Return [x, y] of the center of cell containing provided text 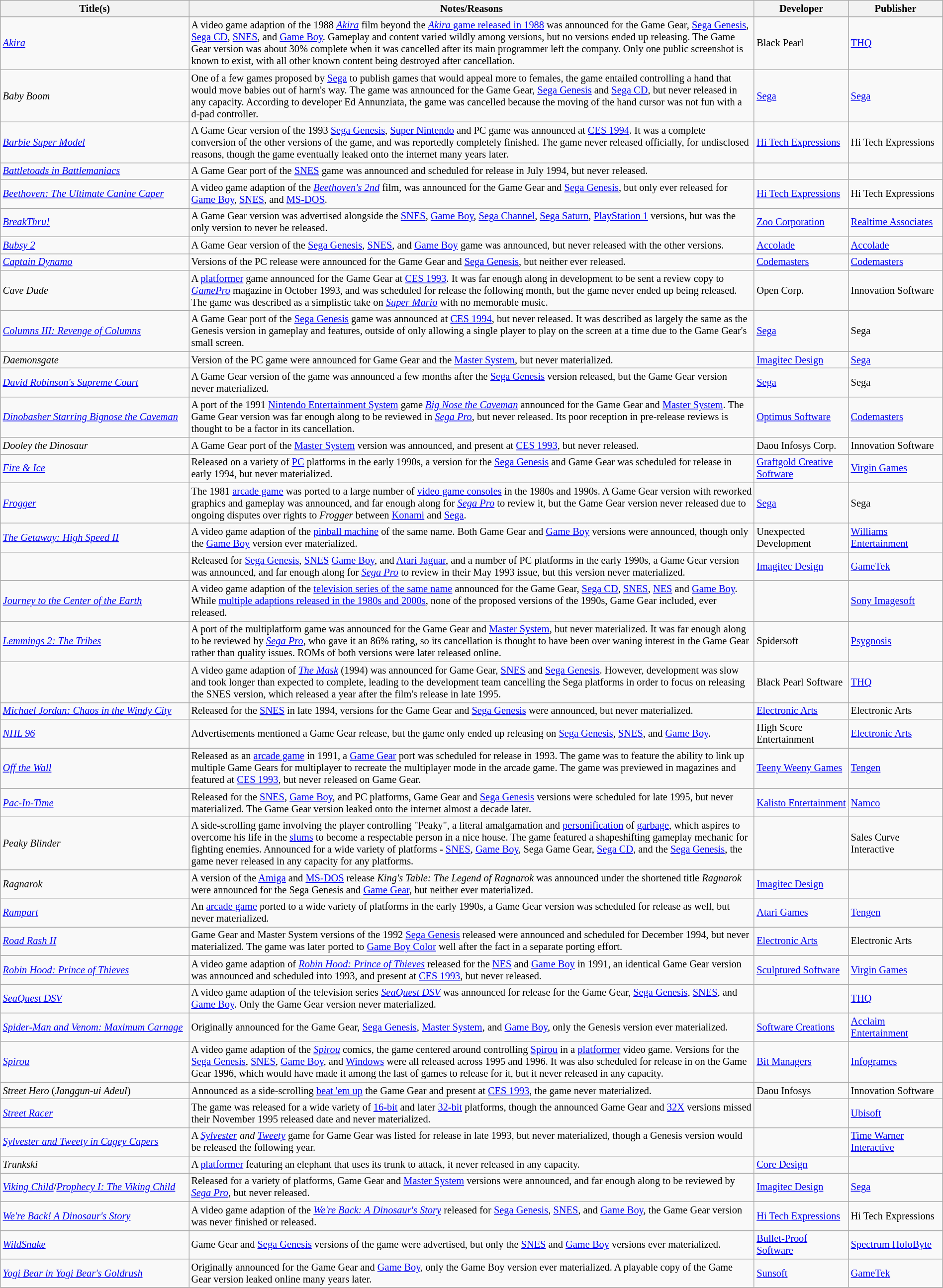
Williams Entertainment [895, 537]
Versions of the PC release were announced for the Game Gear and Sega Genesis, but neither ever released. [471, 262]
A Game Gear version of the Sega Genesis, SNES, and Game Boy game was announced, but never released with the other versions. [471, 245]
Spectrum HoloByte [895, 1245]
Version of the PC game were announced for Game Gear and the Master System, but never materialized. [471, 360]
Sales Curve Interactive [895, 843]
A Game Gear version of the game was announced a few months after the Sega Genesis version released, but the Game Gear version never materialized. [471, 382]
Time Warner Interactive [895, 1142]
Sunsoft [801, 1273]
The Getaway: High Speed II [94, 537]
Announced as a side-scrolling beat 'em up the Game Gear and present at CES 1993, the game never materialized. [471, 1091]
Advertisements mentioned a Game Gear release, but the game only ended up releasing on Sega Genesis, SNES, and Game Boy. [471, 733]
Ragnarok [94, 884]
Teeny Weeny Games [801, 768]
Captain Dynamo [94, 262]
Robin Hood: Prince of Thieves [94, 970]
Akira [94, 43]
Daemonsgate [94, 360]
Barbie Super Model [94, 142]
We're Back! A Dinosaur's Story [94, 1216]
Bit Managers [801, 1062]
Lemmings 2: The Tribes [94, 641]
Black Pearl Software [801, 682]
Daou Infosys [801, 1091]
Spidersoft [801, 641]
Rampart [94, 913]
Street Racer [94, 1113]
Black Pearl [801, 43]
Columns III: Revenge of Columns [94, 331]
Infogrames [895, 1062]
Trunkski [94, 1165]
Yogi Bear in Yogi Bear's Goldrush [94, 1273]
Originally announced for the Game Gear, Sega Genesis, Master System, and Game Boy, only the Genesis version ever materialized. [471, 1027]
Unexpected Development [801, 537]
Acclaim Entertainment [895, 1027]
Baby Boom [94, 96]
Bullet-Proof Software [801, 1245]
Spirou [94, 1062]
Off the Wall [94, 768]
A Game Gear port of the Master System version was announced, and present at CES 1993, but never released. [471, 446]
Core Design [801, 1165]
Road Rash II [94, 941]
Developer [801, 8]
Game Gear and Sega Genesis versions of the game were advertised, but only the SNES and Game Boy versions ever materialized. [471, 1245]
David Robinson's Supreme Court [94, 382]
Viking Child/Prophecy I: The Viking Child [94, 1187]
Realtime Associates [895, 222]
Optimus Software [801, 417]
Atari Games [801, 913]
Street Hero (Janggun-ui Adeul) [94, 1091]
Sony Imagesoft [895, 601]
Psygnosis [895, 641]
Cave Dude [94, 290]
High Score Entertainment [801, 733]
Pac-In-Time [94, 803]
Title(s) [94, 8]
SeaQuest DSV [94, 999]
Notes/Reasons [471, 8]
Software Creations [801, 1027]
Kalisto Entertainment [801, 803]
A Game Gear port of the SNES game was announced and scheduled for release in July 1994, but never released. [471, 171]
Peaky Blinder [94, 843]
Battletoads in Battlemaniacs [94, 171]
Daou Infosys Corp. [801, 446]
Released for the SNES in late 1994, versions for the Game Gear and Sega Genesis were announced, but never materialized. [471, 711]
Open Corp. [801, 290]
Publisher [895, 8]
A platformer featuring an elephant that uses its trunk to attack, it never released in any capacity. [471, 1165]
Bubsy 2 [94, 245]
Fire & Ice [94, 468]
Zoo Corporation [801, 222]
Dinobasher Starring Bignose the Caveman [94, 417]
WildSnake [94, 1245]
Ubisoft [895, 1113]
Journey to the Center of the Earth [94, 601]
Frogger [94, 503]
Beethoven: The Ultimate Canine Caper [94, 194]
BreakThru! [94, 222]
Spider-Man and Venom: Maximum Carnage [94, 1027]
Sculptured Software [801, 970]
Sylvester and Tweety in Cagey Capers [94, 1142]
Namco [895, 803]
NHL 96 [94, 733]
Dooley the Dinosaur [94, 446]
Graftgold Creative Software [801, 468]
Michael Jordan: Chaos in the Windy City [94, 711]
